For the text-containing cell, return its midpoint in [X, Y] coordinate format. 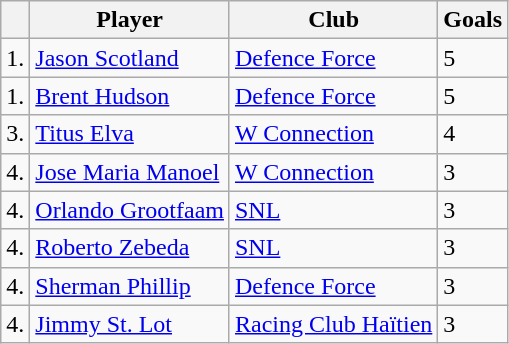
Orlando Grootfaam [130, 210]
Racing Club Haïtien [333, 324]
Sherman Phillip [130, 286]
3. [16, 134]
Brent Hudson [130, 96]
Club [333, 20]
Player [130, 20]
Goals [473, 20]
Roberto Zebeda [130, 248]
Jason Scotland [130, 58]
Jose Maria Manoel [130, 172]
Jimmy St. Lot [130, 324]
Titus Elva [130, 134]
4 [473, 134]
